Determine the (x, y) coordinate at the center of the cell enclosing the given text.  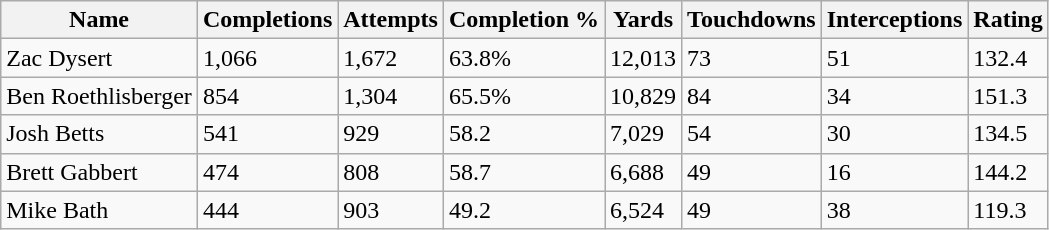
6,524 (644, 210)
58.2 (524, 134)
Touchdowns (752, 20)
132.4 (1008, 58)
73 (752, 58)
34 (894, 96)
Brett Gabbert (100, 172)
49.2 (524, 210)
Completions (267, 20)
12,013 (644, 58)
Ben Roethlisberger (100, 96)
144.2 (1008, 172)
Mike Bath (100, 210)
119.3 (1008, 210)
Rating (1008, 20)
929 (391, 134)
58.7 (524, 172)
Josh Betts (100, 134)
903 (391, 210)
1,066 (267, 58)
541 (267, 134)
16 (894, 172)
Yards (644, 20)
6,688 (644, 172)
808 (391, 172)
Completion % (524, 20)
1,672 (391, 58)
Zac Dysert (100, 58)
Attempts (391, 20)
54 (752, 134)
7,029 (644, 134)
474 (267, 172)
134.5 (1008, 134)
30 (894, 134)
854 (267, 96)
65.5% (524, 96)
51 (894, 58)
1,304 (391, 96)
444 (267, 210)
Name (100, 20)
151.3 (1008, 96)
84 (752, 96)
63.8% (524, 58)
38 (894, 210)
10,829 (644, 96)
Interceptions (894, 20)
